Identify which cell holds the provided text, then report its (x, y) central coordinate. 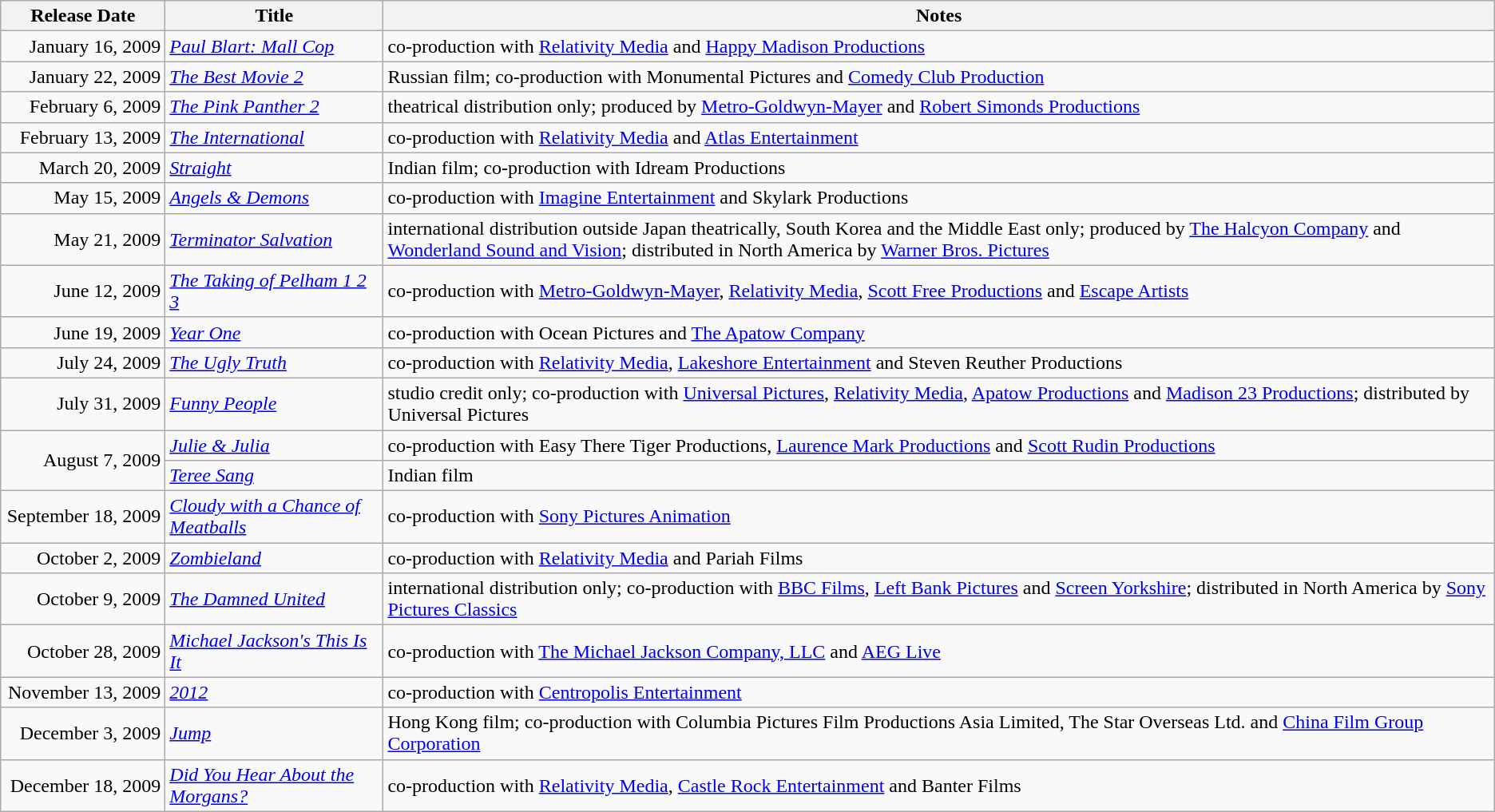
co-production with Ocean Pictures and The Apatow Company (939, 332)
Angels & Demons (275, 198)
May 21, 2009 (83, 240)
co-production with Relativity Media and Atlas Entertainment (939, 137)
June 19, 2009 (83, 332)
February 6, 2009 (83, 107)
Title (275, 16)
Hong Kong film; co-production with Columbia Pictures Film Productions Asia Limited, The Star Overseas Ltd. and China Film Group Corporation (939, 733)
2012 (275, 692)
Zombieland (275, 558)
Teree Sang (275, 476)
co-production with Relativity Media, Lakeshore Entertainment and Steven Reuther Productions (939, 362)
July 31, 2009 (83, 404)
theatrical distribution only; produced by Metro-Goldwyn-Mayer and Robert Simonds Productions (939, 107)
The Damned United (275, 599)
co-production with Relativity Media, Castle Rock Entertainment and Banter Films (939, 786)
The Best Movie 2 (275, 77)
October 2, 2009 (83, 558)
Release Date (83, 16)
Notes (939, 16)
Cloudy with a Chance of Meatballs (275, 517)
co-production with Relativity Media and Happy Madison Productions (939, 46)
Funny People (275, 404)
co-production with Imagine Entertainment and Skylark Productions (939, 198)
Michael Jackson's This Is It (275, 652)
The Ugly Truth (275, 362)
co-production with Centropolis Entertainment (939, 692)
December 18, 2009 (83, 786)
Indian film (939, 476)
The International (275, 137)
Year One (275, 332)
co-production with The Michael Jackson Company, LLC and AEG Live (939, 652)
March 20, 2009 (83, 168)
Russian film; co-production with Monumental Pictures and Comedy Club Production (939, 77)
co-production with Metro-Goldwyn-Mayer, Relativity Media, Scott Free Productions and Escape Artists (939, 291)
Jump (275, 733)
October 28, 2009 (83, 652)
co-production with Sony Pictures Animation (939, 517)
Terminator Salvation (275, 240)
co-production with Relativity Media and Pariah Films (939, 558)
The Pink Panther 2 (275, 107)
July 24, 2009 (83, 362)
September 18, 2009 (83, 517)
Straight (275, 168)
The Taking of Pelham 1 2 3 (275, 291)
February 13, 2009 (83, 137)
August 7, 2009 (83, 460)
November 13, 2009 (83, 692)
June 12, 2009 (83, 291)
Julie & Julia (275, 445)
May 15, 2009 (83, 198)
December 3, 2009 (83, 733)
Did You Hear About the Morgans? (275, 786)
January 22, 2009 (83, 77)
October 9, 2009 (83, 599)
co-production with Easy There Tiger Productions, Laurence Mark Productions and Scott Rudin Productions (939, 445)
January 16, 2009 (83, 46)
Paul Blart: Mall Cop (275, 46)
Indian film; co-production with Idream Productions (939, 168)
